Search for the cell housing the specified text and yield its (X, Y) center coordinate. 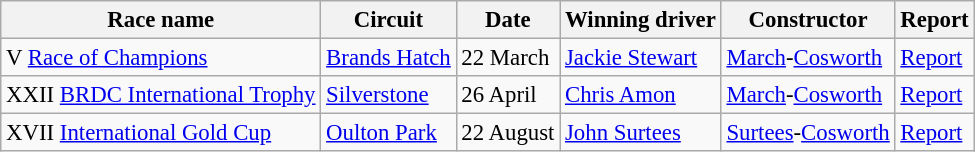
Chris Amon (640, 95)
John Surtees (640, 133)
Circuit (388, 20)
Date (508, 20)
Winning driver (640, 20)
22 March (508, 58)
Race name (161, 20)
Constructor (808, 20)
XXII BRDC International Trophy (161, 95)
V Race of Champions (161, 58)
XVII International Gold Cup (161, 133)
26 April (508, 95)
Surtees-Cosworth (808, 133)
Brands Hatch (388, 58)
Jackie Stewart (640, 58)
22 August (508, 133)
Oulton Park (388, 133)
Silverstone (388, 95)
